Return (x, y) of the center of cell containing provided text 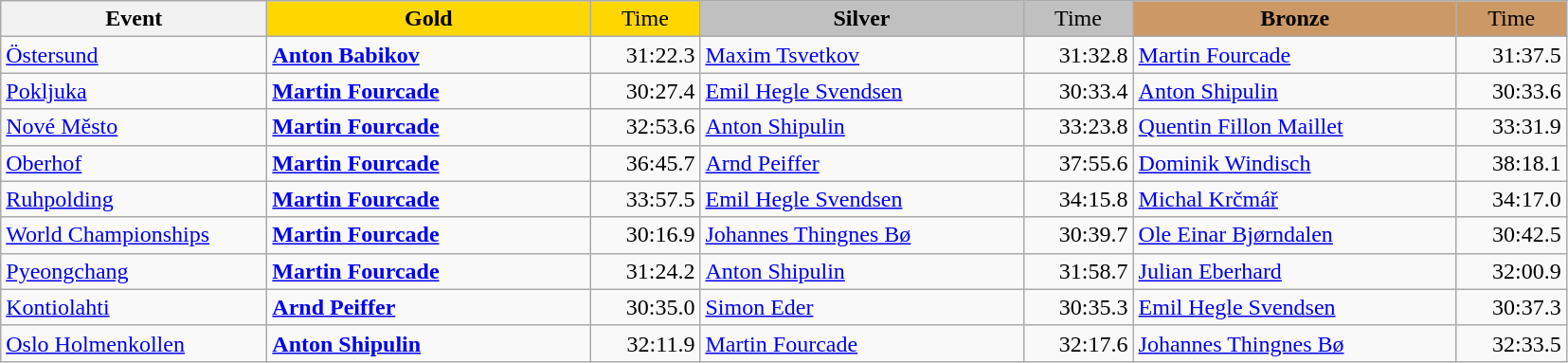
38:18.1 (1511, 163)
31:24.2 (645, 271)
Maxim Tsvetkov (862, 55)
32:53.6 (645, 127)
30:33.4 (1078, 91)
Quentin Fillon Maillet (1294, 127)
34:17.0 (1511, 199)
Michal Krčmář (1294, 199)
37:55.6 (1078, 163)
30:27.4 (645, 91)
Julian Eberhard (1294, 271)
32:11.9 (645, 343)
32:17.6 (1078, 343)
Kontiolahti (135, 307)
30:42.5 (1511, 235)
Event (135, 19)
32:33.5 (1511, 343)
Simon Eder (862, 307)
Anton Babikov (428, 55)
Pyeongchang (135, 271)
Nové Město (135, 127)
30:35.3 (1078, 307)
32:00.9 (1511, 271)
World Championships (135, 235)
Oberhof (135, 163)
36:45.7 (645, 163)
Ole Einar Bjørndalen (1294, 235)
31:32.8 (1078, 55)
30:16.9 (645, 235)
31:37.5 (1511, 55)
Ruhpolding (135, 199)
34:15.8 (1078, 199)
31:58.7 (1078, 271)
Silver (862, 19)
Bronze (1294, 19)
Gold (428, 19)
30:37.3 (1511, 307)
33:23.8 (1078, 127)
30:35.0 (645, 307)
30:39.7 (1078, 235)
30:33.6 (1511, 91)
31:22.3 (645, 55)
Dominik Windisch (1294, 163)
33:31.9 (1511, 127)
33:57.5 (645, 199)
Östersund (135, 55)
Pokljuka (135, 91)
Oslo Holmenkollen (135, 343)
